Return the [X, Y] coordinate for the center point of the cell that contains the specified text.  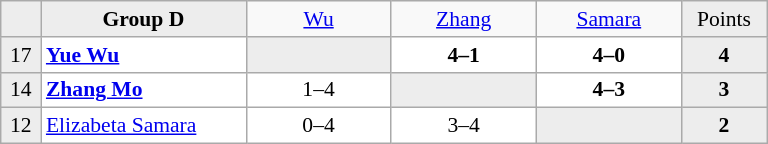
1–4 [318, 90]
Wu [318, 19]
0–4 [318, 126]
3 [724, 90]
4–0 [608, 55]
Elizabeta Samara [144, 126]
4–1 [464, 55]
Group D [144, 19]
Yue Wu [144, 55]
Zhang [464, 19]
Zhang Mo [144, 90]
12 [21, 126]
Samara [608, 19]
4 [724, 55]
Points [724, 19]
4–3 [608, 90]
17 [21, 55]
14 [21, 90]
2 [724, 126]
3–4 [464, 126]
